Output the (x, y) coordinate of the center of the cell containing the given text.  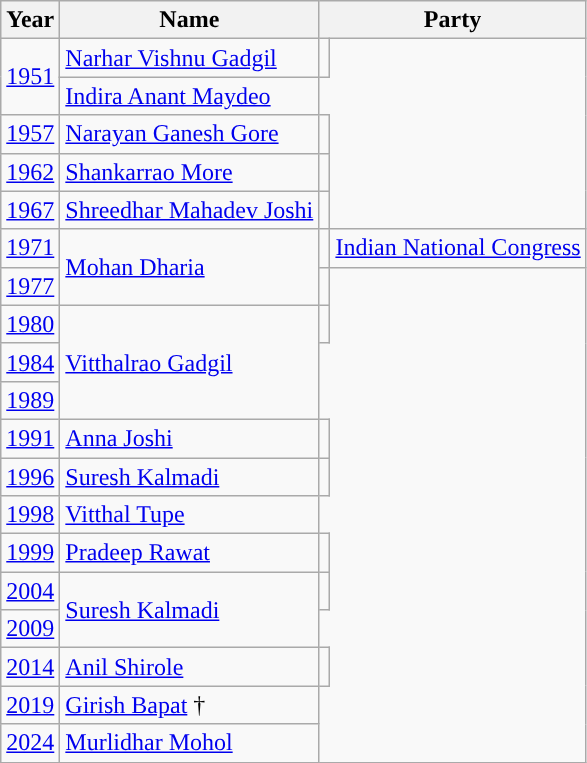
1980 (30, 324)
Indian National Congress (458, 248)
1996 (30, 477)
Vitthalrao Gadgil (190, 362)
Party (452, 20)
2019 (30, 705)
1967 (30, 210)
1977 (30, 286)
Girish Bapat † (190, 705)
Anna Joshi (190, 438)
Pradeep Rawat (190, 553)
Narayan Ganesh Gore (190, 134)
1999 (30, 553)
1971 (30, 248)
Shreedhar Mahadev Joshi (190, 210)
1962 (30, 172)
1957 (30, 134)
1989 (30, 400)
1991 (30, 438)
1998 (30, 515)
Murlidhar Mohol (190, 743)
Vitthal Tupe (190, 515)
1951 (30, 77)
Year (30, 20)
Shankarrao More (190, 172)
2009 (30, 629)
Mohan Dharia (190, 267)
Indira Anant Maydeo (190, 96)
1984 (30, 362)
Narhar Vishnu Gadgil (190, 58)
Anil Shirole (190, 667)
Name (190, 20)
2024 (30, 743)
2014 (30, 667)
2004 (30, 591)
